Scan for the cell matching the given text and deliver its [x, y] coordinate at center. 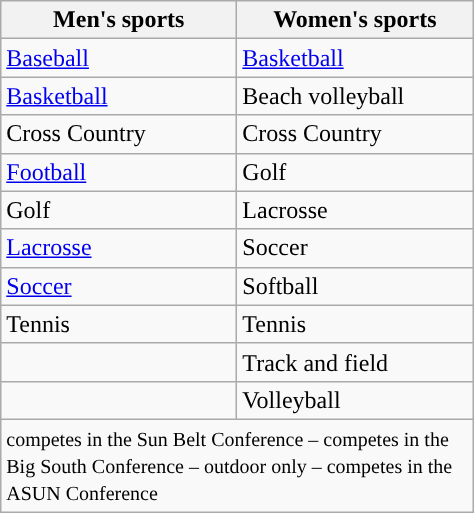
Football [119, 172]
Track and field [355, 362]
Softball [355, 286]
Volleyball [355, 400]
Beach volleyball [355, 96]
Men's sports [119, 20]
Women's sports [355, 20]
competes in the Sun Belt Conference – competes in the Big South Conference – outdoor only – competes in the ASUN Conference [237, 465]
Baseball [119, 58]
